Provide the [x, y] coordinate of the cell's center where the given text is located.  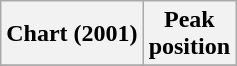
Chart (2001) [72, 34]
Peakposition [189, 34]
